Output the [X, Y] coordinate of the center of the cell containing the given text.  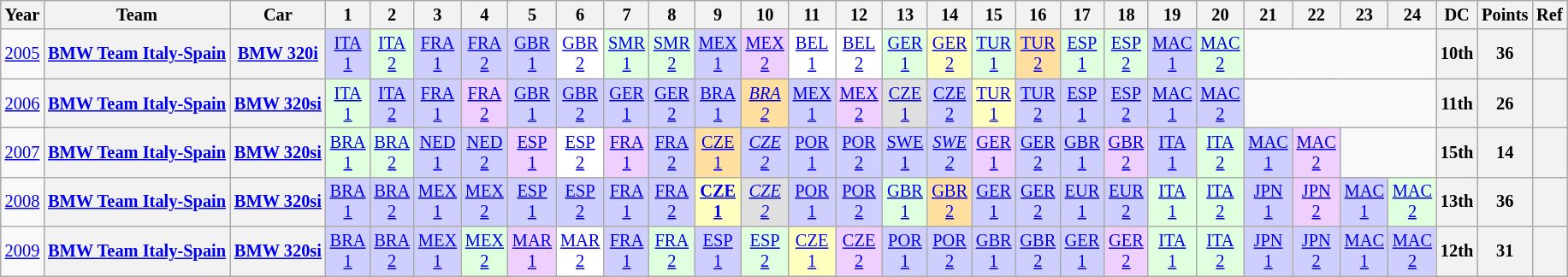
19 [1172, 15]
2008 [22, 202]
2007 [22, 152]
26 [1505, 103]
3 [438, 15]
7 [626, 15]
Year [22, 15]
Ref [1549, 15]
Team [137, 15]
16 [1038, 15]
2006 [22, 103]
SMR1 [626, 54]
12th [1457, 251]
21 [1269, 15]
DC [1457, 15]
15th [1457, 152]
2009 [22, 251]
11 [813, 15]
BEL1 [813, 54]
EUR1 [1082, 202]
2005 [22, 54]
13th [1457, 202]
5 [532, 15]
BEL2 [859, 54]
18 [1127, 15]
MAR1 [532, 251]
12 [859, 15]
MAR2 [580, 251]
8 [672, 15]
9 [719, 15]
SWE1 [905, 152]
15 [994, 15]
2 [392, 15]
31 [1505, 251]
Car [278, 15]
13 [905, 15]
NED2 [484, 152]
11th [1457, 103]
Points [1505, 15]
SMR2 [672, 54]
BMW 320i [278, 54]
SWE2 [950, 152]
EUR2 [1127, 202]
1 [348, 15]
23 [1364, 15]
10 [765, 15]
4 [484, 15]
10th [1457, 54]
20 [1220, 15]
NED1 [438, 152]
17 [1082, 15]
22 [1317, 15]
24 [1412, 15]
6 [580, 15]
